Identify which cell holds the provided text, then report its [X, Y] central coordinate. 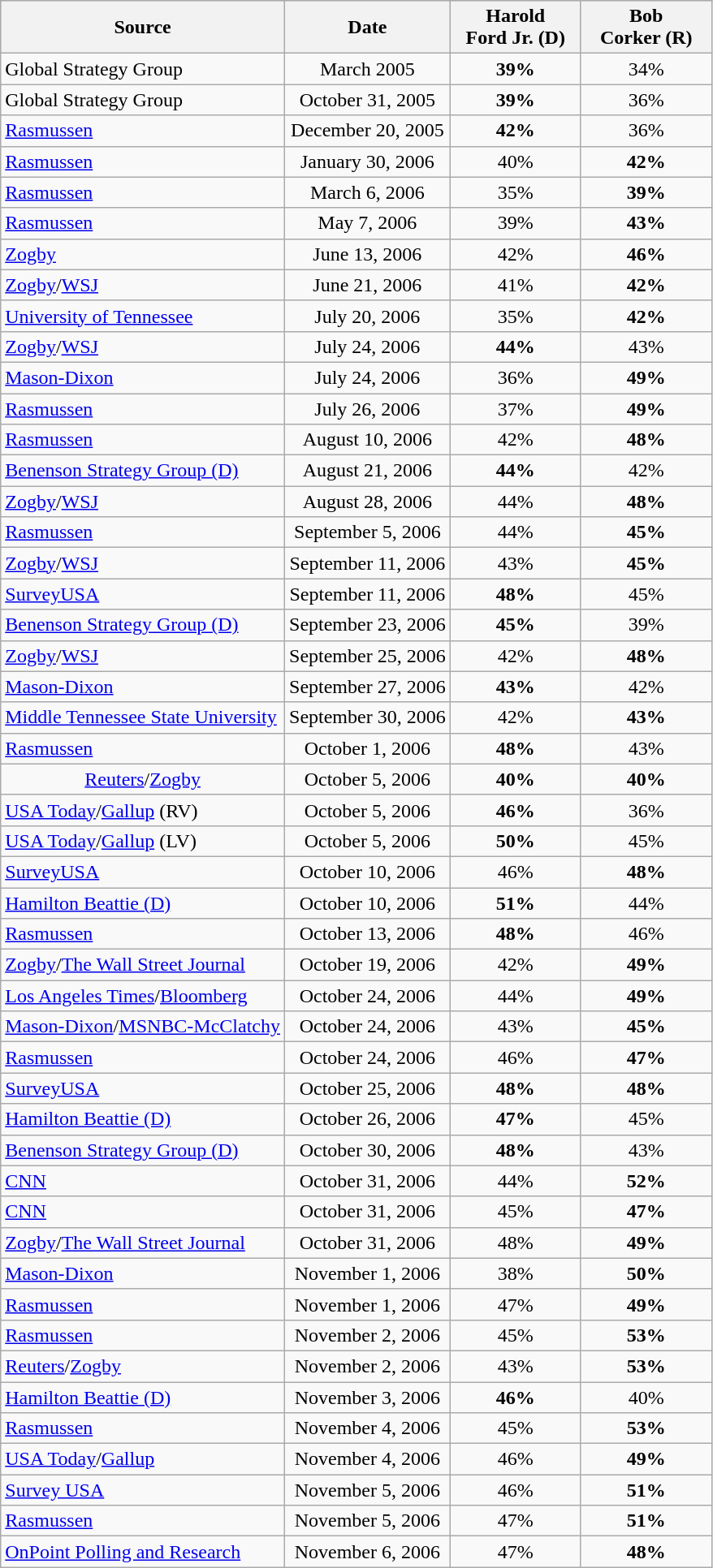
October 31, 2005 [368, 100]
September 23, 2006 [368, 625]
November 3, 2006 [368, 1397]
September 30, 2006 [368, 717]
October 1, 2006 [368, 748]
52% [646, 1181]
41% [515, 285]
38% [515, 1273]
October 19, 2006 [368, 965]
June 21, 2006 [368, 285]
Source [143, 28]
Zogby [143, 254]
Middle Tennessee State University [143, 717]
December 20, 2005 [368, 131]
34% [646, 69]
USA Today/Gallup (LV) [143, 841]
June 13, 2006 [368, 254]
October 26, 2006 [368, 1119]
Survey USA [143, 1490]
September 27, 2006 [368, 687]
BobCorker (R) [646, 28]
HaroldFord Jr. (D) [515, 28]
July 20, 2006 [368, 316]
Date [368, 28]
March 2005 [368, 69]
Los Angeles Times/Bloomberg [143, 996]
August 21, 2006 [368, 471]
May 7, 2006 [368, 223]
University of Tennessee [143, 316]
September 5, 2006 [368, 532]
July 26, 2006 [368, 408]
January 30, 2006 [368, 162]
October 13, 2006 [368, 934]
March 6, 2006 [368, 192]
October 30, 2006 [368, 1150]
September 25, 2006 [368, 656]
USA Today/Gallup (RV) [143, 810]
August 28, 2006 [368, 502]
USA Today/Gallup [143, 1459]
Mason-Dixon/MSNBC-McClatchy [143, 1027]
October 25, 2006 [368, 1088]
OnPoint Polling and Research [143, 1552]
August 10, 2006 [368, 440]
37% [515, 408]
November 6, 2006 [368, 1552]
